Find where the given text appears and provide that cell's center as [x, y] coordinate. 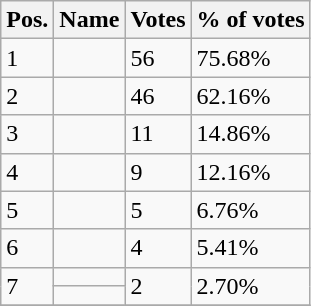
11 [158, 134]
75.68% [250, 58]
Pos. [28, 20]
6.76% [250, 210]
Name [90, 20]
62.16% [250, 96]
1 [28, 58]
5.41% [250, 248]
6 [28, 248]
3 [28, 134]
% of votes [250, 20]
46 [158, 96]
Votes [158, 20]
2.70% [250, 286]
12.16% [250, 172]
9 [158, 172]
56 [158, 58]
7 [28, 286]
14.86% [250, 134]
